For the text-containing cell, return its midpoint in [X, Y] coordinate format. 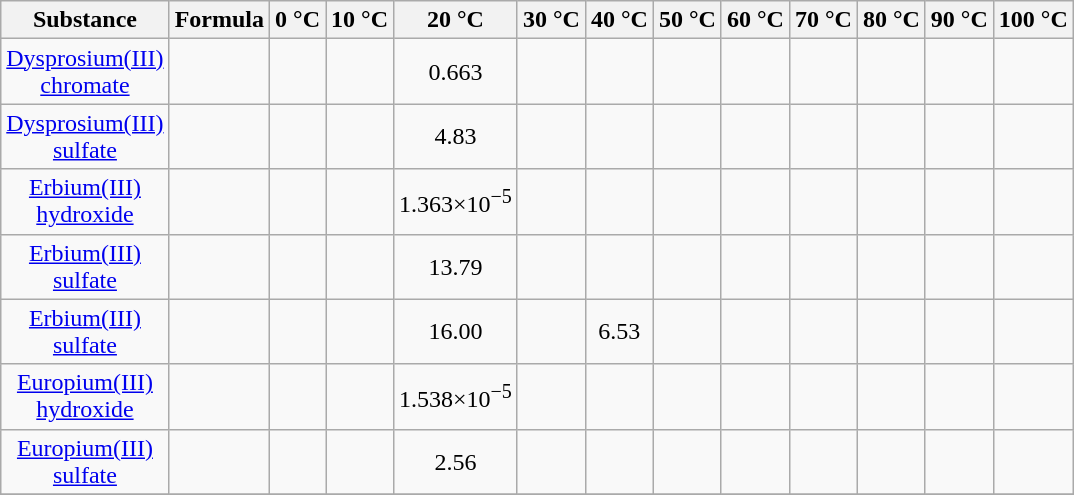
2.56 [455, 462]
100 °C [1033, 20]
30 °C [551, 20]
Dysprosium(III) sulfate [85, 136]
4.83 [455, 136]
Europium(III) hydroxide [85, 396]
20 °C [455, 20]
80 °C [891, 20]
10 °C [360, 20]
0 °C [298, 20]
70 °C [823, 20]
50 °C [687, 20]
90 °C [959, 20]
1.538×10−5 [455, 396]
Substance [85, 20]
40 °C [619, 20]
6.53 [619, 332]
Dysprosium(III) chromate [85, 72]
16.00 [455, 332]
Erbium(III) hydroxide [85, 202]
Formula [219, 20]
0.663 [455, 72]
60 °C [755, 20]
Europium(III) sulfate [85, 462]
13.79 [455, 266]
1.363×10−5 [455, 202]
